Capture the cell that displays the provided text and extract its [X, Y] central coordinate. 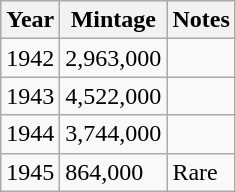
Rare [201, 172]
Notes [201, 20]
1945 [30, 172]
1944 [30, 134]
2,963,000 [114, 58]
Mintage [114, 20]
Year [30, 20]
4,522,000 [114, 96]
864,000 [114, 172]
3,744,000 [114, 134]
1943 [30, 96]
1942 [30, 58]
